From the cell containing the given text, extract its center point as (x, y) coordinate. 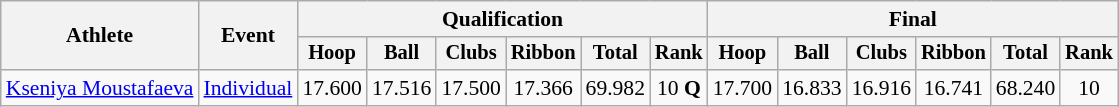
16.916 (882, 88)
17.700 (742, 88)
10 Q (679, 88)
16.833 (812, 88)
Individual (248, 88)
Qualification (502, 19)
Event (248, 36)
Athlete (100, 36)
17.500 (470, 88)
17.600 (332, 88)
17.516 (402, 88)
Final (913, 19)
69.982 (616, 88)
16.741 (954, 88)
Kseniya Moustafaeva (100, 88)
17.366 (544, 88)
10 (1089, 88)
68.240 (1026, 88)
